Find where the given text appears and provide that cell's center as (x, y) coordinate. 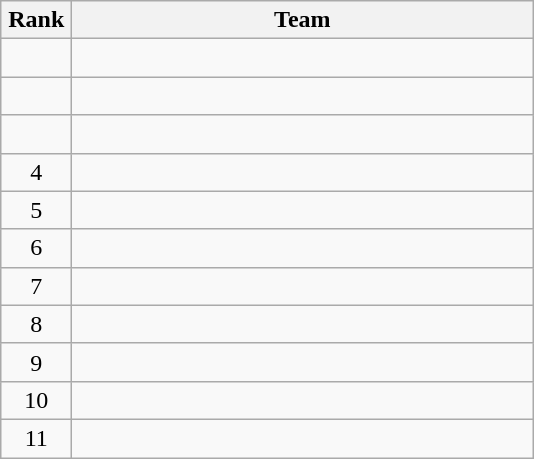
6 (36, 248)
7 (36, 286)
8 (36, 324)
10 (36, 400)
Rank (36, 20)
9 (36, 362)
Team (302, 20)
5 (36, 210)
4 (36, 172)
11 (36, 438)
